Extract the (X, Y) coordinate from the center of the cell holding the provided text.  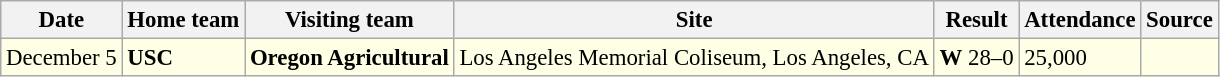
W 28–0 (976, 58)
Source (1180, 20)
Home team (184, 20)
Attendance (1080, 20)
Visiting team (350, 20)
Oregon Agricultural (350, 58)
Los Angeles Memorial Coliseum, Los Angeles, CA (694, 58)
USC (184, 58)
December 5 (62, 58)
25,000 (1080, 58)
Site (694, 20)
Date (62, 20)
Result (976, 20)
